From the cell containing the given text, extract its center point as (X, Y) coordinate. 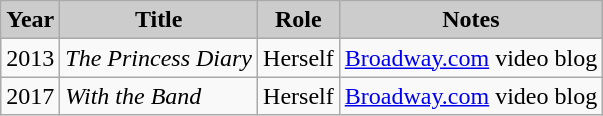
2013 (30, 58)
Title (159, 20)
Notes (470, 20)
Role (299, 20)
With the Band (159, 96)
The Princess Diary (159, 58)
Year (30, 20)
2017 (30, 96)
